Provide the [x, y] coordinate of the cell's center where the given text is located.  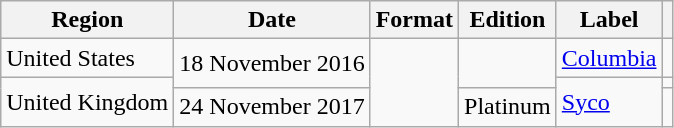
Date [272, 20]
Syco [609, 102]
Label [609, 20]
Region [88, 20]
Platinum [508, 107]
United States [88, 58]
Columbia [609, 58]
Format [414, 20]
Edition [508, 20]
24 November 2017 [272, 107]
18 November 2016 [272, 64]
United Kingdom [88, 102]
